Find where the given text appears and provide that cell's center as [X, Y] coordinate. 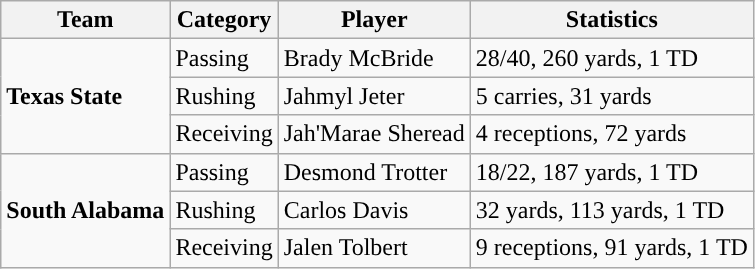
Jahmyl Jeter [374, 96]
South Alabama [86, 210]
Category [224, 20]
Statistics [612, 20]
9 receptions, 91 yards, 1 TD [612, 248]
Desmond Trotter [374, 172]
28/40, 260 yards, 1 TD [612, 58]
4 receptions, 72 yards [612, 134]
Jalen Tolbert [374, 248]
32 yards, 113 yards, 1 TD [612, 210]
5 carries, 31 yards [612, 96]
Texas State [86, 96]
Brady McBride [374, 58]
Jah'Marae Sheread [374, 134]
Player [374, 20]
Carlos Davis [374, 210]
Team [86, 20]
18/22, 187 yards, 1 TD [612, 172]
